Detect which cell encompasses the target text, then output its (X, Y) center coordinate. 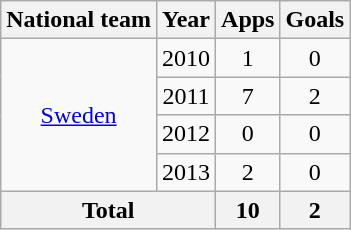
7 (248, 96)
National team (79, 20)
10 (248, 210)
2010 (186, 58)
2013 (186, 172)
Goals (315, 20)
Apps (248, 20)
Total (108, 210)
2012 (186, 134)
Year (186, 20)
Sweden (79, 115)
2011 (186, 96)
1 (248, 58)
